Detect which cell encompasses the target text, then output its (x, y) center coordinate. 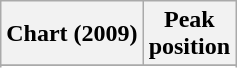
Peakposition (189, 34)
Chart (2009) (72, 34)
